For the text-containing cell, return its midpoint in (X, Y) coordinate format. 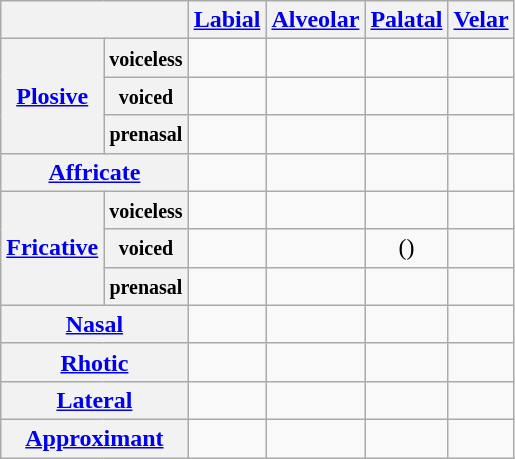
Velar (481, 20)
Rhotic (94, 362)
Labial (227, 20)
Lateral (94, 400)
Palatal (406, 20)
Nasal (94, 324)
Fricative (52, 248)
Alveolar (316, 20)
() (406, 248)
Affricate (94, 172)
Approximant (94, 438)
Plosive (52, 96)
